Detect which cell encompasses the target text, then output its (X, Y) center coordinate. 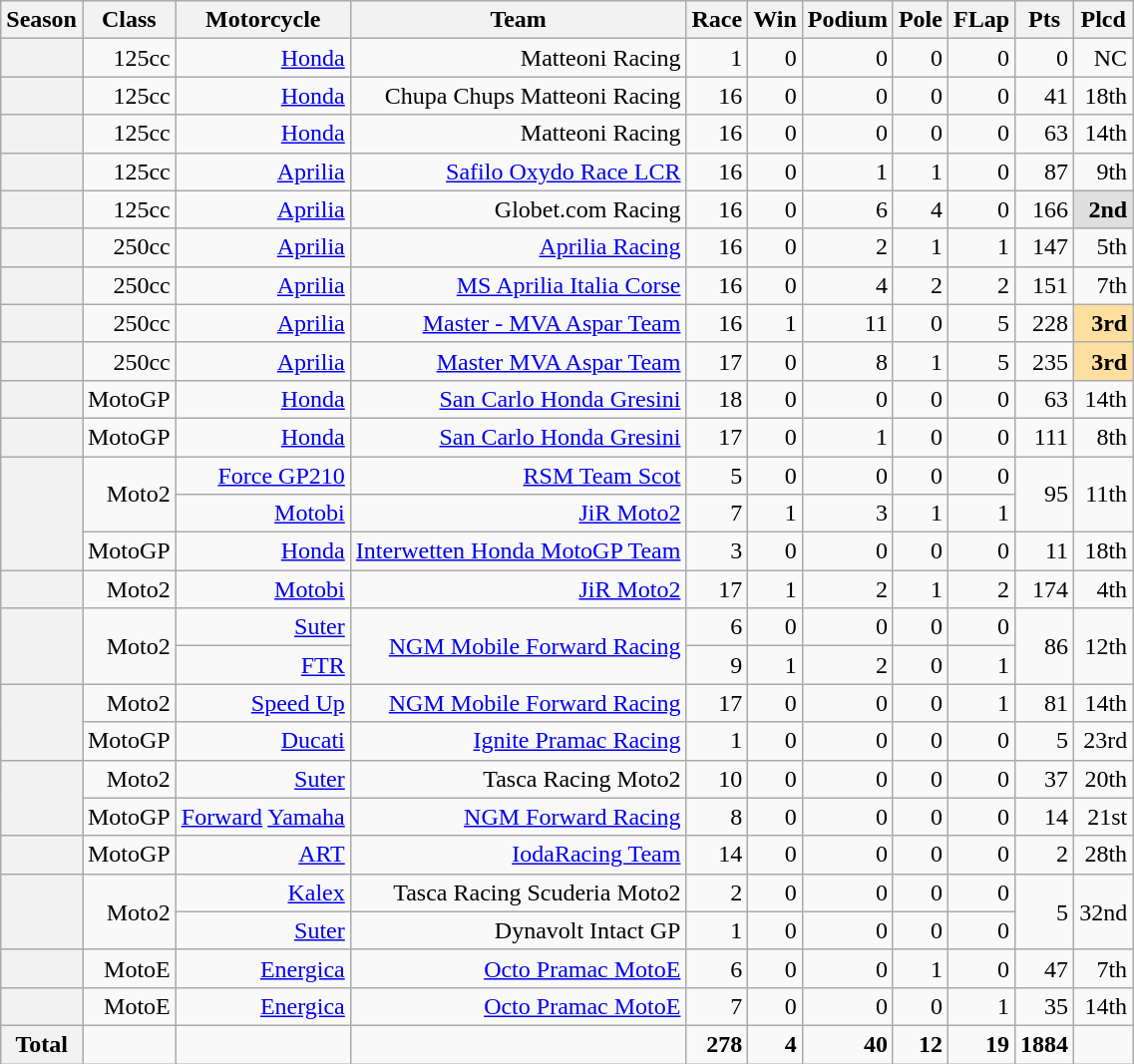
20th (1103, 779)
Race (717, 20)
Dynavolt Intact GP (519, 930)
Globet.com Racing (519, 209)
35 (1045, 1006)
Team (519, 20)
Interwetten Honda MotoGP Team (519, 551)
41 (1045, 96)
Safilo Oxydo Race LCR (519, 172)
Forward Yamaha (263, 817)
Class (129, 20)
Aprilia Racing (519, 247)
95 (1045, 495)
12 (920, 1044)
FTR (263, 665)
NC (1103, 58)
40 (848, 1044)
12th (1103, 646)
2nd (1103, 209)
18 (717, 399)
8th (1103, 437)
235 (1045, 361)
9 (717, 665)
Season (42, 20)
23rd (1103, 741)
Pts (1045, 20)
28th (1103, 855)
ART (263, 855)
87 (1045, 172)
4th (1103, 589)
10 (717, 779)
Master MVA Aspar Team (519, 361)
5th (1103, 247)
21st (1103, 817)
278 (717, 1044)
9th (1103, 172)
Ignite Pramac Racing (519, 741)
37 (1045, 779)
NGM Forward Racing (519, 817)
Tasca Racing Moto2 (519, 779)
Force GP210 (263, 476)
174 (1045, 589)
166 (1045, 209)
Total (42, 1044)
RSM Team Scot (519, 476)
1884 (1045, 1044)
11th (1103, 495)
Tasca Racing Scuderia Moto2 (519, 892)
Chupa Chups Matteoni Racing (519, 96)
Plcd (1103, 20)
Podium (848, 20)
IodaRacing Team (519, 855)
Speed Up (263, 703)
Motorcycle (263, 20)
Master - MVA Aspar Team (519, 323)
147 (1045, 247)
47 (1045, 968)
111 (1045, 437)
81 (1045, 703)
32nd (1103, 911)
Ducati (263, 741)
FLap (981, 20)
Kalex (263, 892)
86 (1045, 646)
Win (776, 20)
228 (1045, 323)
MS Aprilia Italia Corse (519, 285)
Pole (920, 20)
151 (1045, 285)
19 (981, 1044)
